Provide the [X, Y] coordinate of the cell's center where the given text is located.  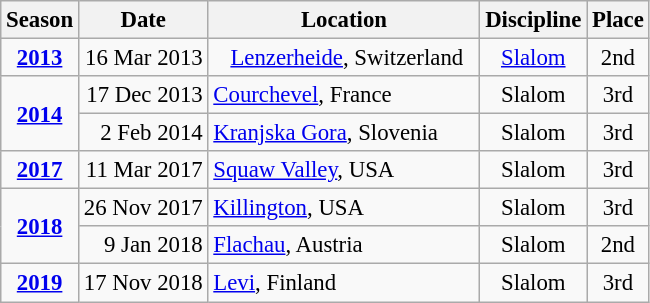
2018 [40, 226]
16 Mar 2013 [143, 58]
Lenzerheide, Switzerland [344, 58]
Courchevel, France [344, 95]
2014 [40, 114]
Discipline [534, 20]
2013 [40, 58]
17 Nov 2018 [143, 283]
Location [344, 20]
9 Jan 2018 [143, 245]
Kranjska Gora, Slovenia [344, 133]
11 Mar 2017 [143, 170]
2 Feb 2014 [143, 133]
Levi, Finland [344, 283]
Place [618, 20]
Killington, USA [344, 208]
2017 [40, 170]
Season [40, 20]
Flachau, Austria [344, 245]
2019 [40, 283]
Squaw Valley, USA [344, 170]
Date [143, 20]
26 Nov 2017 [143, 208]
17 Dec 2013 [143, 95]
